Output the [X, Y] coordinate of the center of the cell containing the given text.  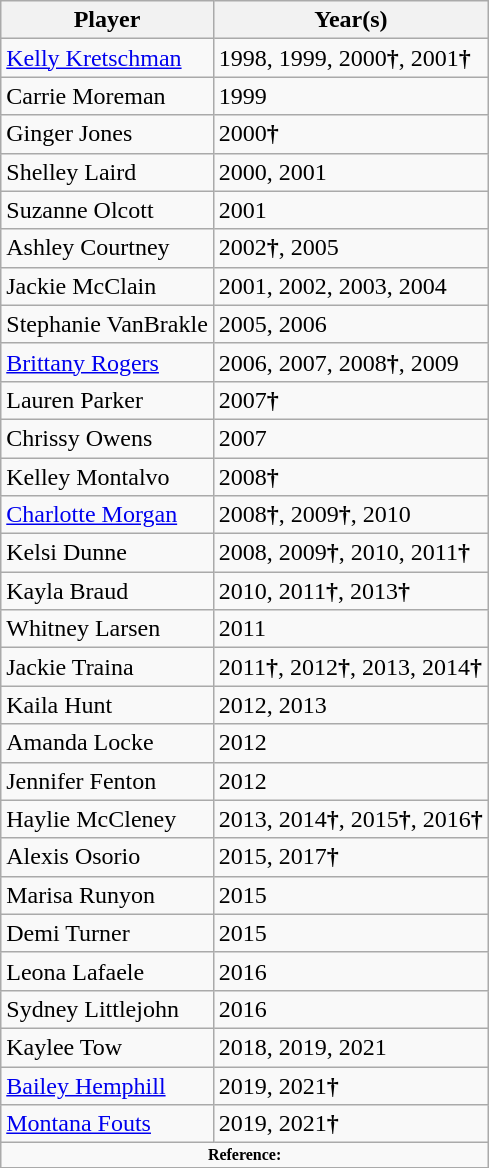
Year(s) [350, 20]
Alexis Osorio [108, 857]
2011 [350, 629]
Kayla Braud [108, 591]
2001, 2002, 2003, 2004 [350, 286]
2000† [350, 134]
Amanda Locke [108, 743]
Kaylee Tow [108, 1047]
2015, 2017† [350, 857]
Marisa Runyon [108, 895]
Reference: [245, 1155]
Bailey Hemphill [108, 1085]
Stephanie VanBrakle [108, 324]
Jennifer Fenton [108, 781]
2008†, 2009†, 2010 [350, 515]
1998, 1999, 2000†, 2001† [350, 58]
2008, 2009†, 2010, 2011† [350, 553]
Sydney Littlejohn [108, 1009]
Ginger Jones [108, 134]
Lauren Parker [108, 400]
Demi Turner [108, 933]
2001 [350, 210]
2011†, 2012†, 2013, 2014† [350, 667]
Jackie Traina [108, 667]
Carrie Moreman [108, 96]
Kaila Hunt [108, 705]
Montana Fouts [108, 1124]
Player [108, 20]
Chrissy Owens [108, 438]
2002†, 2005 [350, 248]
2005, 2006 [350, 324]
2000, 2001 [350, 172]
Kelley Montalvo [108, 477]
Shelley Laird [108, 172]
Charlotte Morgan [108, 515]
2010, 2011†, 2013† [350, 591]
Suzanne Olcott [108, 210]
2013, 2014†, 2015†, 2016† [350, 819]
Kelly Kretschman [108, 58]
2007 [350, 438]
2012, 2013 [350, 705]
Leona Lafaele [108, 971]
2007† [350, 400]
2018, 2019, 2021 [350, 1047]
Whitney Larsen [108, 629]
Haylie McCleney [108, 819]
Ashley Courtney [108, 248]
Jackie McClain [108, 286]
2008† [350, 477]
2006, 2007, 2008†, 2009 [350, 362]
Kelsi Dunne [108, 553]
1999 [350, 96]
Brittany Rogers [108, 362]
